Scan for the cell matching the given text and deliver its [X, Y] coordinate at center. 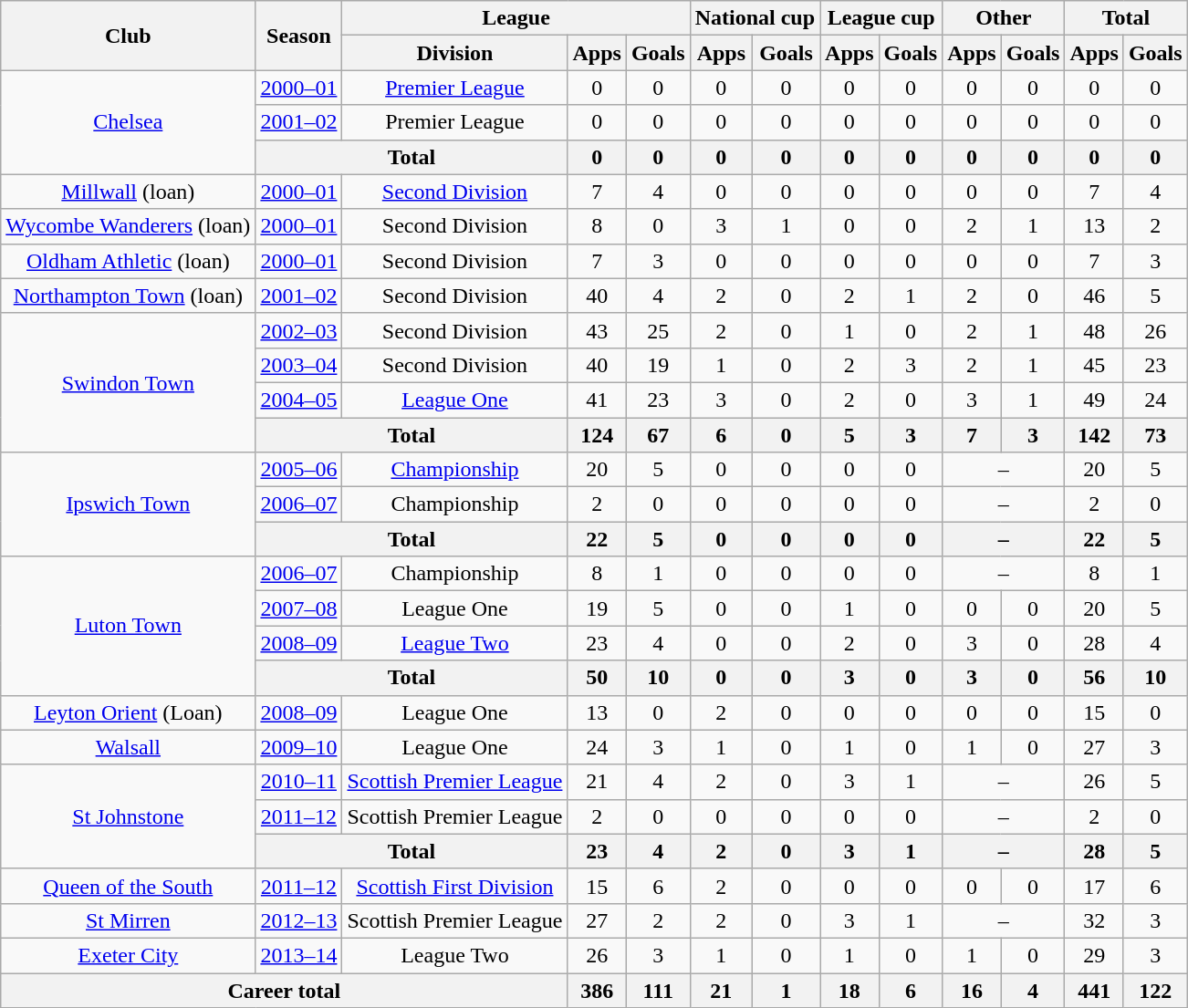
50 [597, 678]
Millwall (loan) [128, 192]
142 [1094, 435]
Scottish First Division [454, 886]
46 [1094, 296]
386 [597, 990]
St Mirren [128, 920]
National cup [755, 18]
Luton Town [128, 626]
2012–13 [299, 920]
Exeter City [128, 955]
124 [597, 435]
2009–10 [299, 747]
41 [597, 400]
Northampton Town (loan) [128, 296]
25 [658, 330]
49 [1094, 400]
Season [299, 36]
Division [454, 53]
18 [849, 990]
43 [597, 330]
2005–06 [299, 470]
Ipswich Town [128, 504]
Oldham Athletic (loan) [128, 261]
29 [1094, 955]
2013–14 [299, 955]
Swindon Town [128, 382]
32 [1094, 920]
Other [1004, 18]
16 [972, 990]
111 [658, 990]
17 [1094, 886]
441 [1094, 990]
67 [658, 435]
2007–08 [299, 608]
Walsall [128, 747]
122 [1155, 990]
2004–05 [299, 400]
Club [128, 36]
League [516, 18]
73 [1155, 435]
Wycombe Wanderers (loan) [128, 226]
Leyton Orient (Loan) [128, 712]
League cup [881, 18]
Career total [285, 990]
45 [1094, 365]
Queen of the South [128, 886]
2002–03 [299, 330]
56 [1094, 678]
48 [1094, 330]
2010–11 [299, 782]
2003–04 [299, 365]
Chelsea [128, 122]
St Johnstone [128, 816]
